Return the [x, y] coordinate for the center point of the cell that contains the specified text.  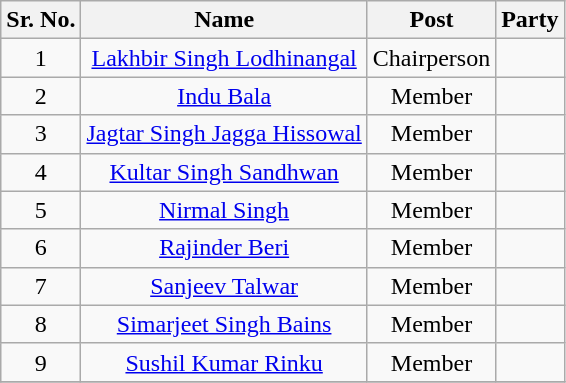
Name [224, 20]
3 [41, 134]
8 [41, 324]
Chairperson [431, 58]
7 [41, 286]
1 [41, 58]
9 [41, 362]
Post [431, 20]
Jagtar Singh Jagga Hissowal [224, 134]
4 [41, 172]
6 [41, 248]
Lakhbir Singh Lodhinangal [224, 58]
Sushil Kumar Rinku [224, 362]
Indu Bala [224, 96]
2 [41, 96]
Simarjeet Singh Bains [224, 324]
Sanjeev Talwar [224, 286]
5 [41, 210]
Kultar Singh Sandhwan [224, 172]
Rajinder Beri [224, 248]
Nirmal Singh [224, 210]
Party [530, 20]
Sr. No. [41, 20]
